Extract the [X, Y] coordinate from the center of the cell holding the provided text.  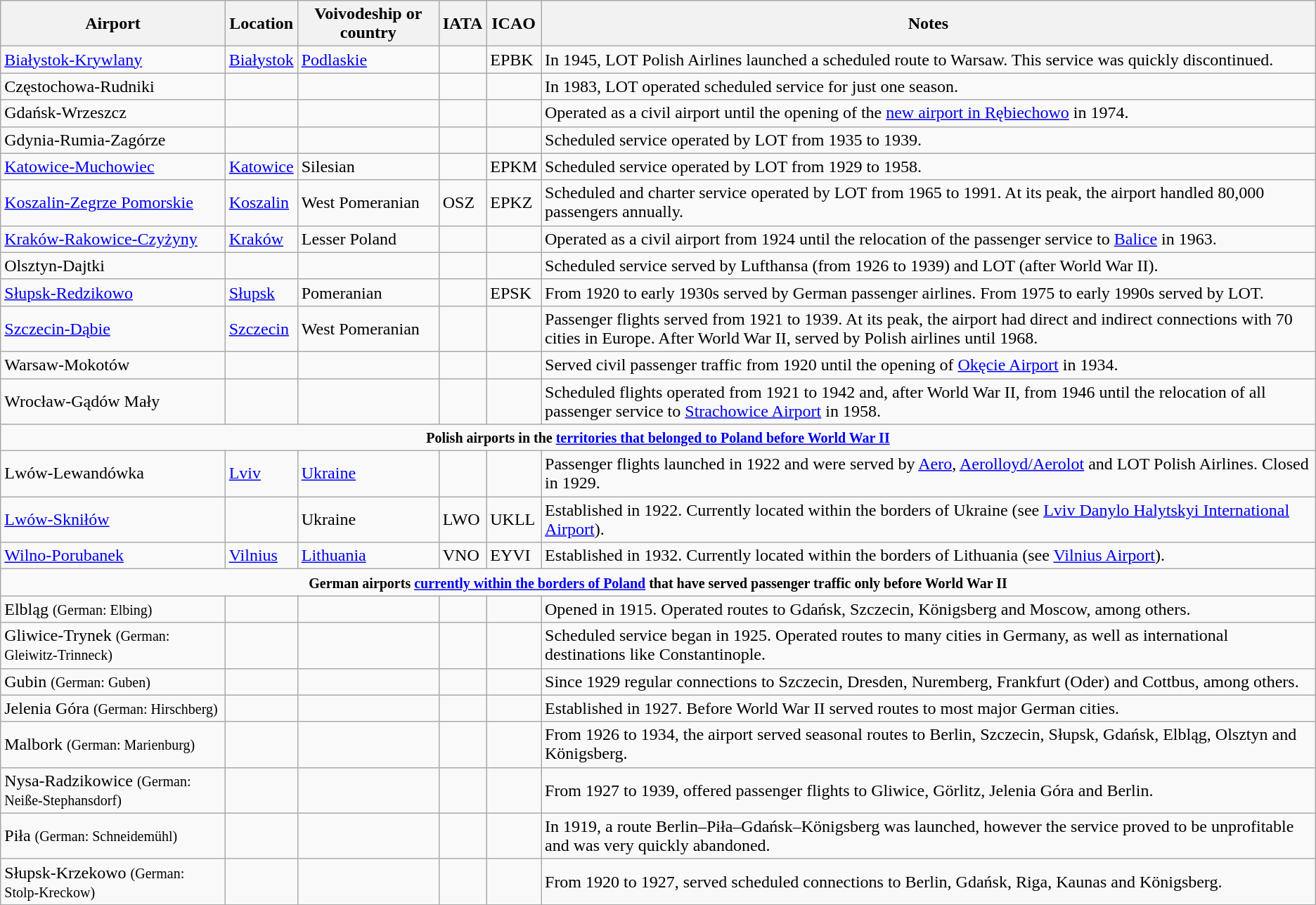
Koszalin-Zegrze Pomorskie [112, 202]
Białystok [262, 60]
Scheduled service served by Lufthansa (from 1926 to 1939) and LOT (after World War II). [929, 266]
Słupsk-Redzikowo [112, 292]
Pomeranian [368, 292]
Słupsk [262, 292]
From 1926 to 1934, the airport served seasonal routes to Berlin, Szczecin, Słupsk, Gdańsk, Elbląg, Olsztyn and Königsberg. [929, 745]
Szczecin [262, 329]
Operated as a civil airport from 1924 until the relocation of the passenger service to Balice in 1963. [929, 239]
Jelenia Góra (German: Hirschberg) [112, 708]
Wrocław-Gądów Mały [112, 401]
Voivodeship or country [368, 24]
In 1983, LOT operated scheduled service for just one season. [929, 86]
Operated as a civil airport until the opening of the new airport in Rębiechowo in 1974. [929, 113]
VNO [463, 556]
Warsaw-Mokotów [112, 365]
Established in 1922. Currently located within the borders of Ukraine (see Lviv Danylo Halytskyi International Airport). [929, 520]
Vilnius [262, 556]
Nysa-Radzikowice (German: Neiße-Stephansdorf) [112, 790]
Lithuania [368, 556]
Olsztyn-Dajtki [112, 266]
From 1920 to 1927, served scheduled connections to Berlin, Gdańsk, Riga, Kaunas and Königsberg. [929, 881]
Katowice [262, 167]
Elbląg (German: Elbing) [112, 609]
EPSK [514, 292]
Piła (German: Schneidemühl) [112, 836]
German airports currently within the borders of Poland that have served passenger traffic only before World War II [658, 582]
Served civil passenger traffic from 1920 until the opening of Okęcie Airport in 1934. [929, 365]
Białystok-Krywlany [112, 60]
In 1919, a route Berlin–Piła–Gdańsk–Königsberg was launched, however the service proved to be unprofitable and was very quickly abandoned. [929, 836]
Malbork (German: Marienburg) [112, 745]
Katowice-Muchowiec [112, 167]
EYVI [514, 556]
From 1920 to early 1930s served by German passenger airlines. From 1975 to early 1990s served by LOT. [929, 292]
ICAO [514, 24]
Kraków-Rakowice-Czyżyny [112, 239]
Established in 1927. Before World War II served routes to most major German cities. [929, 708]
Gubin (German: Guben) [112, 682]
Scheduled service operated by LOT from 1935 to 1939. [929, 140]
OSZ [463, 202]
Silesian [368, 167]
EPKM [514, 167]
Kraków [262, 239]
Podlaskie [368, 60]
Location [262, 24]
Scheduled service began in 1925. Operated routes to many cities in Germany, as well as international destinations like Constantinople. [929, 645]
Szczecin-Dąbie [112, 329]
LWO [463, 520]
Koszalin [262, 202]
In 1945, LOT Polish Airlines launched a scheduled route to Warsaw. This service was quickly discontinued. [929, 60]
Częstochowa-Rudniki [112, 86]
Scheduled service operated by LOT from 1929 to 1958. [929, 167]
IATA [463, 24]
Opened in 1915. Operated routes to Gdańsk, Szczecin, Königsberg and Moscow, among others. [929, 609]
Passenger flights launched in 1922 and were served by Aero, Aerolloyd/Aerolot and LOT Polish Airlines. Closed in 1929. [929, 474]
Lwów-Skniłów [112, 520]
Notes [929, 24]
Lesser Poland [368, 239]
Słupsk-Krzekowo (German: Stolp-Kreckow) [112, 881]
EPKZ [514, 202]
Wilno-Porubanek [112, 556]
Scheduled and charter service operated by LOT from 1965 to 1991. At its peak, the airport handled 80,000 passengers annually. [929, 202]
Established in 1932. Currently located within the borders of Lithuania (see Vilnius Airport). [929, 556]
Gdynia-Rumia-Zagórze [112, 140]
From 1927 to 1939, offered passenger flights to Gliwice, Görlitz, Jelenia Góra and Berlin. [929, 790]
EPBK [514, 60]
Gdańsk-Wrzeszcz [112, 113]
Since 1929 regular connections to Szczecin, Dresden, Nuremberg, Frankfurt (Oder) and Cottbus, among others. [929, 682]
Gliwice-Trynek (German: Gleiwitz-Trinneck) [112, 645]
Lviv [262, 474]
Lwów-Lewandówka [112, 474]
Polish airports in the territories that belonged to Poland before World War II [658, 438]
Airport [112, 24]
UKLL [514, 520]
